For the text-containing cell, return its midpoint in [x, y] coordinate format. 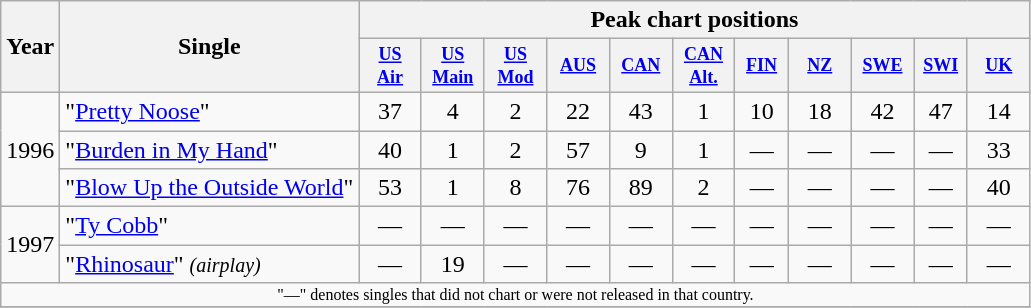
CAN [640, 66]
"Blow Up the Outside World" [210, 188]
UK [998, 66]
AUS [578, 66]
19 [452, 264]
1996 [30, 149]
1997 [30, 245]
42 [882, 111]
14 [998, 111]
37 [390, 111]
US Air [390, 66]
US Main [452, 66]
FIN [762, 66]
SWI [941, 66]
"Burden in My Hand" [210, 150]
Single [210, 47]
NZ [820, 66]
8 [516, 188]
Peak chart positions [694, 20]
76 [578, 188]
47 [941, 111]
"Ty Cobb" [210, 226]
57 [578, 150]
9 [640, 150]
89 [640, 188]
"Pretty Noose" [210, 111]
43 [640, 111]
18 [820, 111]
Year [30, 47]
53 [390, 188]
US Mod [516, 66]
"Rhinosaur" (airplay) [210, 264]
22 [578, 111]
SWE [882, 66]
4 [452, 111]
CAN Alt. [704, 66]
"—" denotes singles that did not chart or were not released in that country. [516, 295]
33 [998, 150]
10 [762, 111]
